Determine the [x, y] coordinate at the center of the cell enclosing the given text.  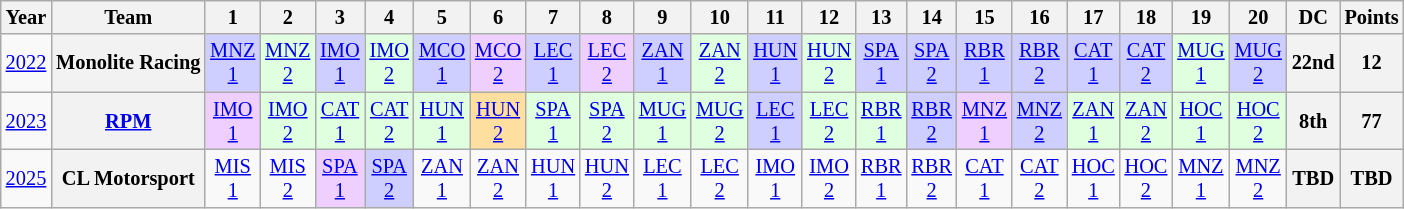
3 [340, 17]
MCO2 [498, 63]
DC [1314, 17]
16 [1040, 17]
13 [881, 17]
Monolite Racing [128, 63]
MIS1 [232, 178]
4 [390, 17]
5 [442, 17]
RPM [128, 121]
Points [1372, 17]
Year [26, 17]
19 [1200, 17]
2023 [26, 121]
15 [984, 17]
2022 [26, 63]
8 [607, 17]
MIS2 [288, 178]
9 [662, 17]
1 [232, 17]
22nd [1314, 63]
77 [1372, 121]
18 [1146, 17]
2025 [26, 178]
10 [720, 17]
11 [775, 17]
17 [1094, 17]
7 [553, 17]
Team [128, 17]
14 [931, 17]
8th [1314, 121]
20 [1258, 17]
2 [288, 17]
CL Motorsport [128, 178]
6 [498, 17]
MCO1 [442, 63]
